Extract the [X, Y] coordinate from the center of the cell holding the provided text.  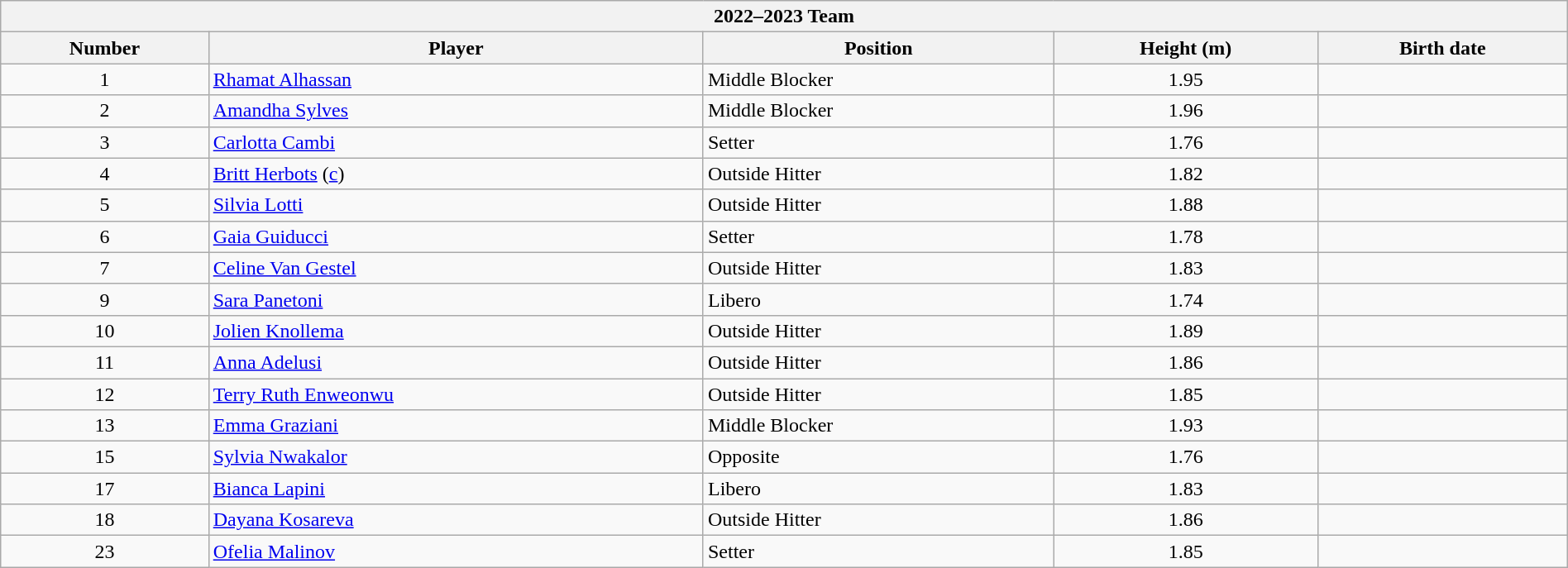
Terry Ruth Enweonwu [456, 394]
Silvia Lotti [456, 205]
Position [878, 48]
9 [104, 299]
1 [104, 79]
2 [104, 111]
Britt Herbots (c) [456, 174]
Anna Adelusi [456, 362]
Emma Graziani [456, 426]
1.95 [1186, 79]
1.74 [1186, 299]
Sara Panetoni [456, 299]
Sylvia Nwakalor [456, 457]
5 [104, 205]
18 [104, 520]
13 [104, 426]
Height (m) [1186, 48]
10 [104, 331]
7 [104, 268]
Amandha Sylves [456, 111]
11 [104, 362]
Number [104, 48]
1.78 [1186, 236]
3 [104, 142]
23 [104, 551]
1.96 [1186, 111]
1.82 [1186, 174]
Player [456, 48]
Gaia Guiducci [456, 236]
Dayana Kosareva [456, 520]
Celine Van Gestel [456, 268]
Rhamat Alhassan [456, 79]
Ofelia Malinov [456, 551]
Birth date [1442, 48]
15 [104, 457]
1.88 [1186, 205]
Jolien Knollema [456, 331]
Bianca Lapini [456, 489]
6 [104, 236]
1.89 [1186, 331]
12 [104, 394]
Carlotta Cambi [456, 142]
2022–2023 Team [784, 17]
4 [104, 174]
1.93 [1186, 426]
17 [104, 489]
Opposite [878, 457]
